Determine the (X, Y) coordinate at the center of the cell enclosing the given text.  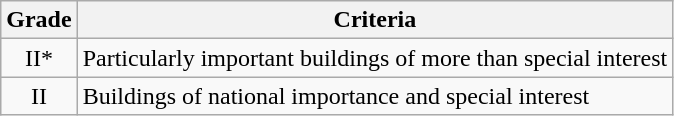
Particularly important buildings of more than special interest (375, 58)
Grade (39, 20)
II (39, 96)
II* (39, 58)
Buildings of national importance and special interest (375, 96)
Criteria (375, 20)
